Scan for the cell matching the given text and deliver its [X, Y] coordinate at center. 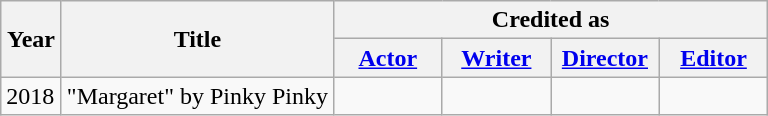
Actor [388, 58]
"Margaret" by Pinky Pinky [197, 96]
Writer [496, 58]
Year [32, 39]
Title [197, 39]
2018 [32, 96]
Director [606, 58]
Credited as [551, 20]
Editor [714, 58]
